Return (x, y) of the center of cell containing provided text 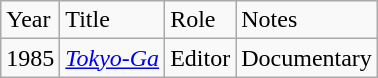
Year (30, 20)
Title (112, 20)
Role (200, 20)
Editor (200, 58)
Documentary (307, 58)
1985 (30, 58)
Tokyo-Ga (112, 58)
Notes (307, 20)
